Provide the [x, y] coordinate of the cell's center where the given text is located.  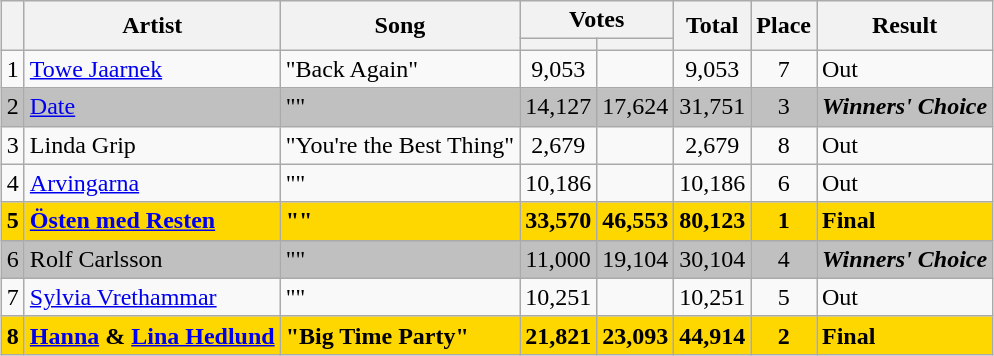
Sylvia Vrethammar [152, 297]
Artist [152, 26]
"Big Time Party" [400, 335]
Place [784, 26]
19,104 [636, 259]
"Back Again" [400, 69]
11,000 [558, 259]
17,624 [636, 107]
30,104 [712, 259]
Date [152, 107]
Arvingarna [152, 183]
"You're the Best Thing" [400, 145]
31,751 [712, 107]
Hanna & Lina Hedlund [152, 335]
Votes [597, 20]
Total [712, 26]
Rolf Carlsson [152, 259]
46,553 [636, 221]
33,570 [558, 221]
23,093 [636, 335]
14,127 [558, 107]
44,914 [712, 335]
Östen med Resten [152, 221]
Towe Jaarnek [152, 69]
Linda Grip [152, 145]
Song [400, 26]
80,123 [712, 221]
21,821 [558, 335]
Result [904, 26]
